Determine the (x, y) coordinate at the center of the cell enclosing the given text.  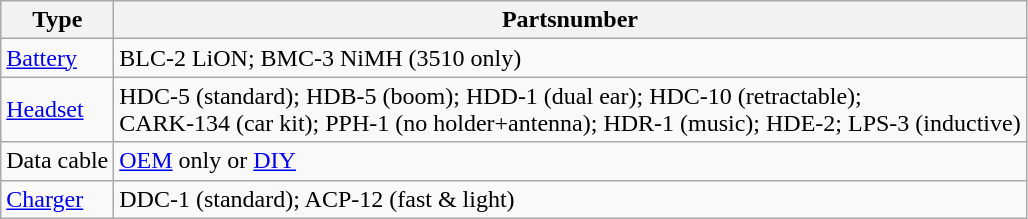
DDC-1 (standard); ACP-12 (fast & light) (570, 199)
Charger (58, 199)
Headset (58, 110)
BLC-2 LiON; BMC-3 NiMH (3510 only) (570, 58)
Data cable (58, 161)
Partsnumber (570, 20)
Battery (58, 58)
OEM only or DIY (570, 161)
Type (58, 20)
